Determine the [x, y] coordinate at the center of the cell enclosing the given text.  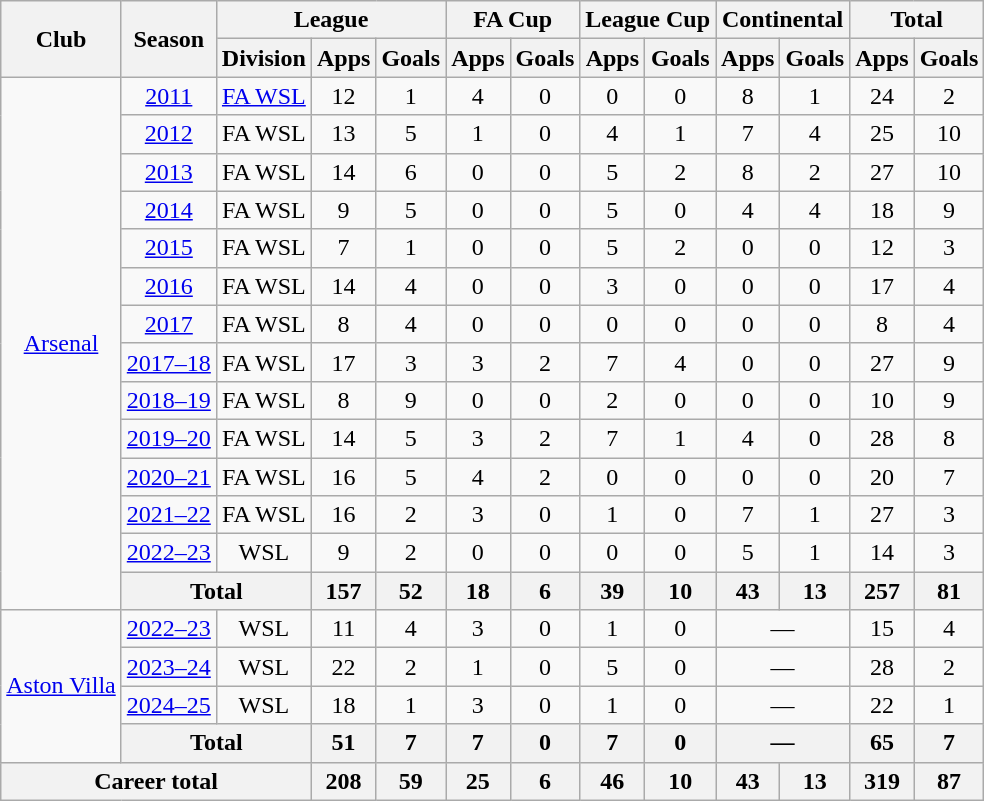
11 [343, 629]
2021–22 [168, 515]
Season [168, 39]
2020–21 [168, 477]
Career total [156, 781]
FA Cup [513, 20]
Aston Villa [62, 686]
2017–18 [168, 362]
87 [949, 781]
52 [411, 591]
2024–25 [168, 705]
League [330, 20]
2012 [168, 134]
Club [62, 39]
2023–24 [168, 667]
2014 [168, 210]
51 [343, 743]
157 [343, 591]
2013 [168, 172]
208 [343, 781]
24 [882, 96]
Continental [783, 20]
League Cup [648, 20]
319 [882, 781]
257 [882, 591]
2017 [168, 324]
65 [882, 743]
Arsenal [62, 344]
46 [612, 781]
2016 [168, 286]
2018–19 [168, 400]
15 [882, 629]
2015 [168, 248]
2019–20 [168, 438]
20 [882, 477]
Division [264, 58]
39 [612, 591]
2011 [168, 96]
59 [411, 781]
81 [949, 591]
